For the text-containing cell, return its midpoint in [x, y] coordinate format. 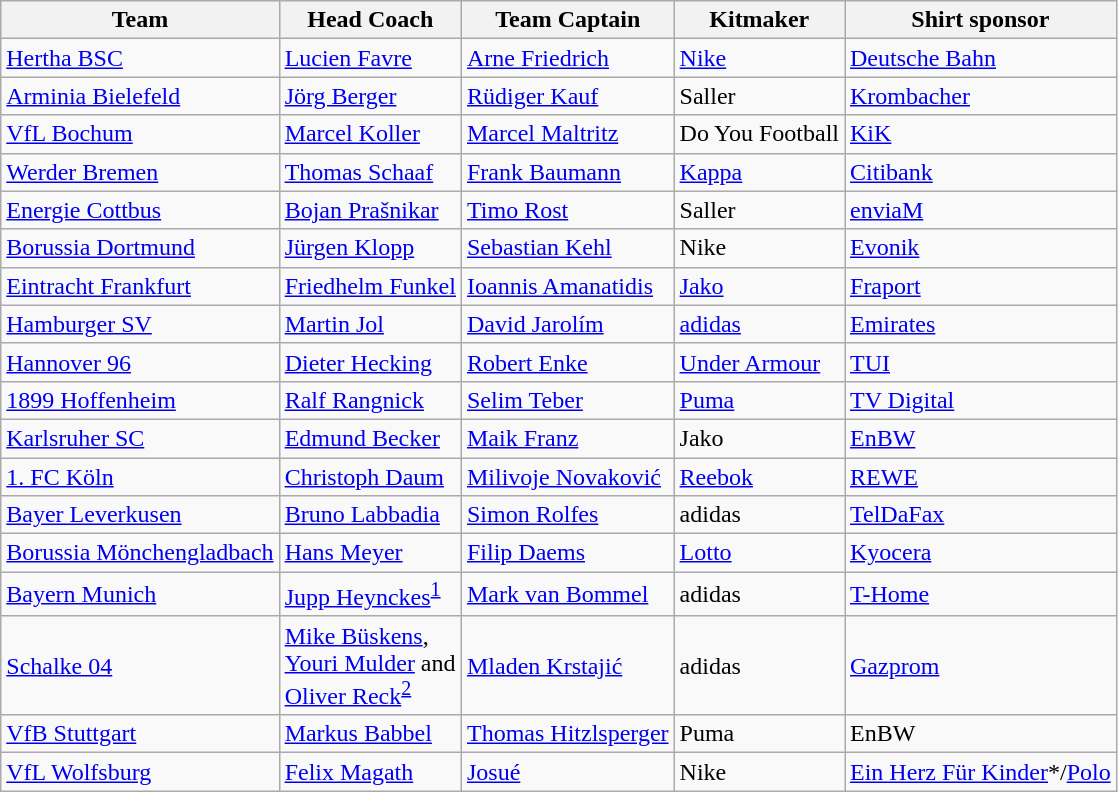
Mark van Bommel [568, 594]
T-Home [980, 594]
Jupp Heynckes1 [370, 594]
Felix Magath [370, 772]
Deutsche Bahn [980, 58]
enviaM [980, 210]
Team [140, 20]
Bojan Prašnikar [370, 210]
Mladen Krstajić [568, 666]
VfL Bochum [140, 134]
Markus Babbel [370, 734]
Filip Daems [568, 553]
Arne Friedrich [568, 58]
1. FC Köln [140, 477]
Evonik [980, 248]
Bayern Munich [140, 594]
Head Coach [370, 20]
Kappa [759, 172]
Hannover 96 [140, 362]
Team Captain [568, 20]
VfB Stuttgart [140, 734]
Do You Football [759, 134]
Sebastian Kehl [568, 248]
Citibank [980, 172]
Bayer Leverkusen [140, 515]
Karlsruher SC [140, 438]
REWE [980, 477]
Martin Jol [370, 324]
Milivoje Novaković [568, 477]
Robert Enke [568, 362]
Timo Rost [568, 210]
Eintracht Frankfurt [140, 286]
Marcel Koller [370, 134]
Ralf Rangnick [370, 400]
Bruno Labbadia [370, 515]
1899 Hoffenheim [140, 400]
Christoph Daum [370, 477]
Rüdiger Kauf [568, 96]
Mike Büskens, Youri Mulder and Oliver Reck2 [370, 666]
Marcel Maltritz [568, 134]
Edmund Becker [370, 438]
Hans Meyer [370, 553]
Lucien Favre [370, 58]
Hamburger SV [140, 324]
Shirt sponsor [980, 20]
Simon Rolfes [568, 515]
Borussia Mönchengladbach [140, 553]
Kyocera [980, 553]
TelDaFax [980, 515]
Maik Franz [568, 438]
TUI [980, 362]
Emirates [980, 324]
KiK [980, 134]
Ein Herz Für Kinder*/Polo [980, 772]
Thomas Hitzlsperger [568, 734]
Jörg Berger [370, 96]
Fraport [980, 286]
TV Digital [980, 400]
Frank Baumann [568, 172]
Dieter Hecking [370, 362]
Arminia Bielefeld [140, 96]
Under Armour [759, 362]
Energie Cottbus [140, 210]
Gazprom [980, 666]
Kitmaker [759, 20]
Schalke 04 [140, 666]
Ioannis Amanatidis [568, 286]
Jürgen Klopp [370, 248]
Friedhelm Funkel [370, 286]
Hertha BSC [140, 58]
Lotto [759, 553]
Krombacher [980, 96]
Borussia Dortmund [140, 248]
Werder Bremen [140, 172]
Thomas Schaaf [370, 172]
Josué [568, 772]
Reebok [759, 477]
Selim Teber [568, 400]
David Jarolím [568, 324]
VfL Wolfsburg [140, 772]
